Provide the [x, y] coordinate of the cell's center where the given text is located.  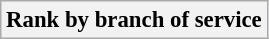
Rank by branch of service [134, 20]
